Provide the (x, y) coordinate of the cell's center where the given text is located.  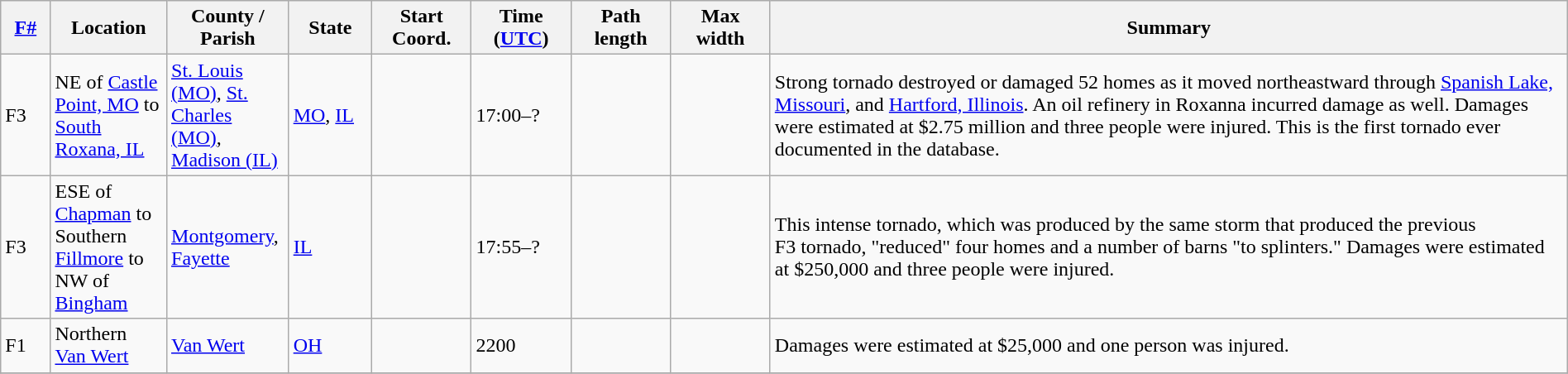
Montgomery, Fayette (228, 247)
F1 (26, 346)
2200 (521, 346)
OH (330, 346)
IL (330, 247)
F# (26, 28)
Start Coord. (422, 28)
Path length (620, 28)
Summary (1169, 28)
Damages were estimated at $25,000 and one person was injured. (1169, 346)
County / Parish (228, 28)
Max width (720, 28)
Location (109, 28)
MO, IL (330, 115)
Northern Van Wert (109, 346)
Time (UTC) (521, 28)
17:55–? (521, 247)
Van Wert (228, 346)
St. Louis (MO), St. Charles (MO), Madison (IL) (228, 115)
17:00–? (521, 115)
NE of Castle Point, MO to South Roxana, IL (109, 115)
State (330, 28)
ESE of Chapman to Southern Fillmore to NW of Bingham (109, 247)
